Find where the given text appears and provide that cell's center as [x, y] coordinate. 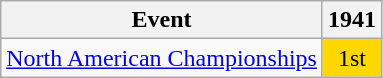
1941 [352, 20]
North American Championships [162, 58]
1st [352, 58]
Event [162, 20]
